For the text-containing cell, return its midpoint in [X, Y] coordinate format. 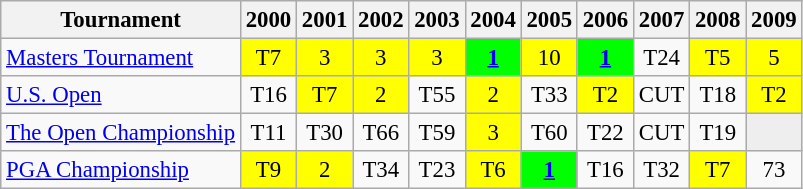
T34 [381, 170]
2009 [774, 20]
T60 [549, 133]
2001 [325, 20]
5 [774, 58]
2008 [718, 20]
PGA Championship [121, 170]
2002 [381, 20]
T23 [437, 170]
2004 [493, 20]
Masters Tournament [121, 58]
2007 [661, 20]
T66 [381, 133]
T55 [437, 95]
T33 [549, 95]
2006 [605, 20]
T9 [268, 170]
T32 [661, 170]
T6 [493, 170]
T22 [605, 133]
2000 [268, 20]
T59 [437, 133]
The Open Championship [121, 133]
10 [549, 58]
T24 [661, 58]
73 [774, 170]
T5 [718, 58]
Tournament [121, 20]
2003 [437, 20]
T19 [718, 133]
T11 [268, 133]
T30 [325, 133]
2005 [549, 20]
T18 [718, 95]
U.S. Open [121, 95]
